Return the (X, Y) coordinate for the center point of the cell that contains the specified text.  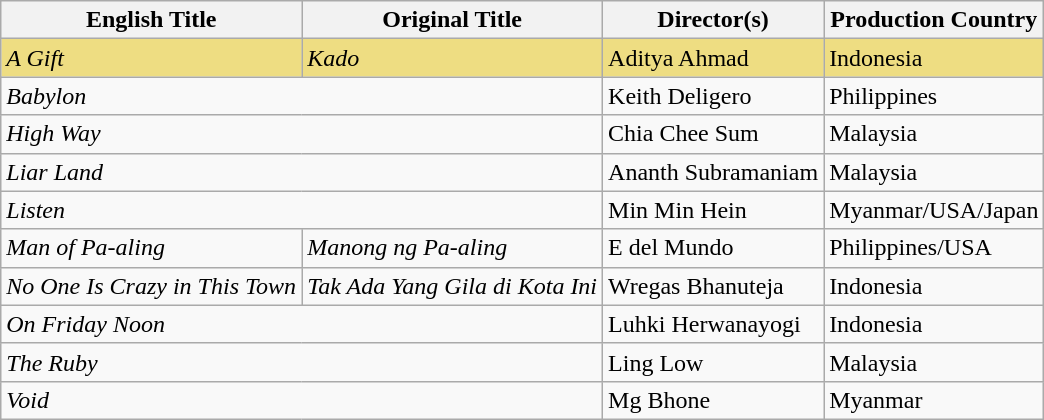
On Friday Noon (302, 324)
Director(s) (714, 20)
Aditya Ahmad (714, 58)
Myanmar (934, 400)
Luhki Herwanayogi (714, 324)
Ling Low (714, 362)
Babylon (302, 96)
Wregas Bhanuteja (714, 286)
A Gift (152, 58)
High Way (302, 134)
Ananth Subramaniam (714, 172)
Listen (302, 210)
Manong ng Pa-aling (452, 248)
Tak Ada Yang Gila di Kota Ini (452, 286)
Production Country (934, 20)
Original Title (452, 20)
Liar Land (302, 172)
Philippines (934, 96)
Min Min Hein (714, 210)
Myanmar/USA/Japan (934, 210)
Keith Deligero (714, 96)
Void (302, 400)
Kado (452, 58)
No One Is Crazy in This Town (152, 286)
Chia Chee Sum (714, 134)
Man of Pa-aling (152, 248)
E del Mundo (714, 248)
Mg Bhone (714, 400)
Philippines/USA (934, 248)
The Ruby (302, 362)
English Title (152, 20)
